Provide the [x, y] coordinate of the cell's center where the given text is located.  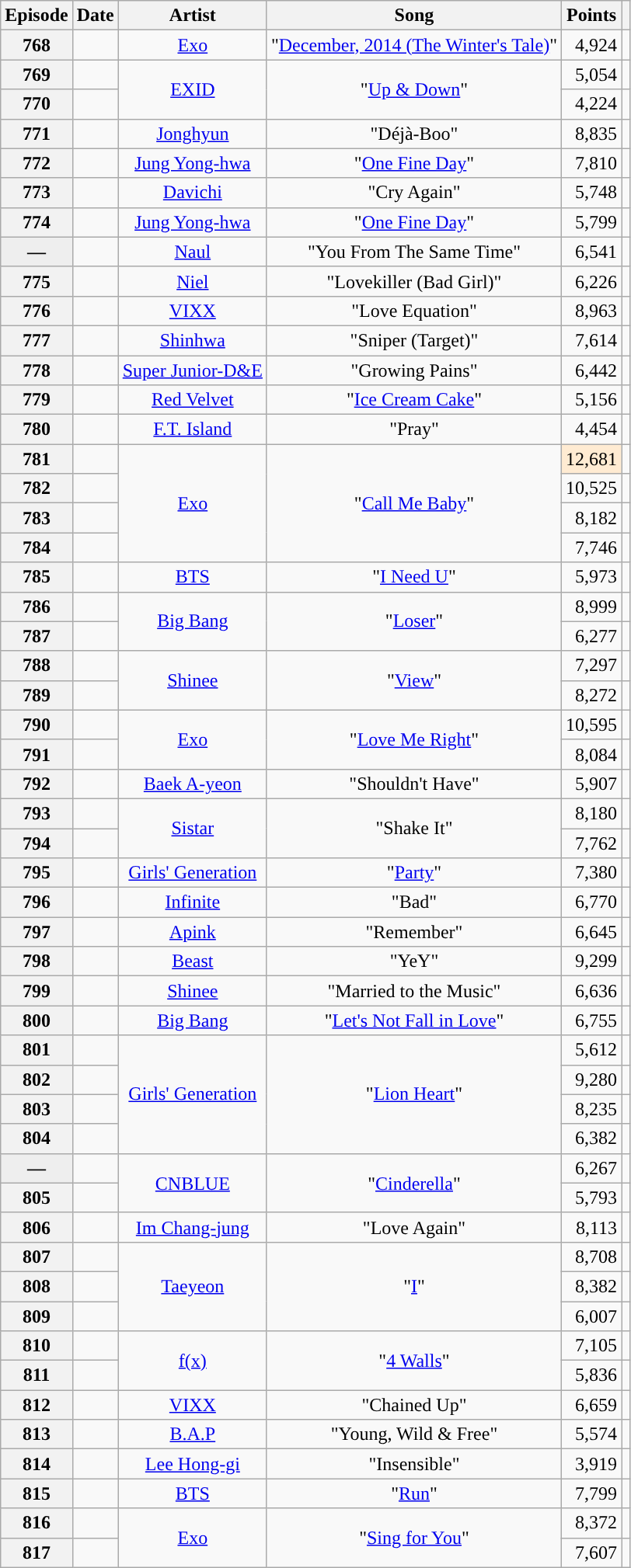
Beast [193, 961]
5,836 [591, 1375]
769 [37, 75]
"Love Equation" [413, 311]
776 [37, 311]
"I" [413, 1286]
780 [37, 429]
6,277 [591, 636]
F.T. Island [193, 429]
Artist [193, 16]
7,297 [591, 666]
5,799 [591, 222]
792 [37, 784]
7,614 [591, 340]
"Bad" [413, 902]
7,799 [591, 1493]
8,382 [591, 1286]
5,612 [591, 1050]
790 [37, 725]
Super Junior-D&E [193, 370]
3,919 [591, 1464]
Points [591, 16]
815 [37, 1493]
8,235 [591, 1109]
800 [37, 1020]
789 [37, 695]
"Pray" [413, 429]
"Lovekiller (Bad Girl)" [413, 281]
"View" [413, 680]
Red Velvet [193, 400]
804 [37, 1139]
4,224 [591, 104]
"Cinderella" [413, 1183]
7,380 [591, 873]
793 [37, 813]
8,182 [591, 518]
788 [37, 666]
791 [37, 754]
Taeyeon [193, 1286]
817 [37, 1552]
808 [37, 1286]
"Sniper (Target)" [413, 340]
4,454 [591, 429]
798 [37, 961]
781 [37, 459]
8,372 [591, 1523]
771 [37, 134]
772 [37, 163]
"YeY" [413, 961]
8,835 [591, 134]
6,636 [591, 991]
Lee Hong-gi [193, 1464]
B.A.P [193, 1434]
8,272 [591, 695]
"Loser" [413, 621]
784 [37, 548]
EXID [193, 89]
9,280 [591, 1080]
Episode [37, 16]
"Call Me Baby" [413, 503]
8,708 [591, 1257]
6,659 [591, 1405]
"Shouldn't Have" [413, 784]
"Sing for You" [413, 1538]
810 [37, 1346]
"Run" [413, 1493]
803 [37, 1109]
773 [37, 193]
Naul [193, 252]
"Shake It" [413, 828]
806 [37, 1227]
778 [37, 370]
6,007 [591, 1316]
796 [37, 902]
f(x) [193, 1361]
5,907 [591, 784]
5,574 [591, 1434]
"Love Again" [413, 1227]
787 [37, 636]
"Love Me Right" [413, 739]
"Déjà-Boo" [413, 134]
12,681 [591, 459]
CNBLUE [193, 1183]
6,267 [591, 1168]
812 [37, 1405]
5,748 [591, 193]
"Insensible" [413, 1464]
Im Chang-jung [193, 1227]
6,382 [591, 1139]
Infinite [193, 902]
801 [37, 1050]
6,645 [591, 932]
794 [37, 843]
Sistar [193, 828]
7,607 [591, 1552]
"Remember" [413, 932]
774 [37, 222]
814 [37, 1464]
9,299 [591, 961]
"Party" [413, 873]
Niel [193, 281]
811 [37, 1375]
799 [37, 991]
"Young, Wild & Free" [413, 1434]
10,525 [591, 488]
"Growing Pains" [413, 370]
6,226 [591, 281]
10,595 [591, 725]
5,156 [591, 400]
807 [37, 1257]
802 [37, 1080]
7,762 [591, 843]
5,973 [591, 577]
783 [37, 518]
5,793 [591, 1198]
805 [37, 1198]
6,442 [591, 370]
816 [37, 1523]
"You From The Same Time" [413, 252]
"Let's Not Fall in Love" [413, 1020]
7,105 [591, 1346]
7,810 [591, 163]
768 [37, 45]
813 [37, 1434]
"Cry Again" [413, 193]
"Ice Cream Cake" [413, 400]
8,084 [591, 754]
795 [37, 873]
Song [413, 16]
7,746 [591, 548]
Date [95, 16]
Davichi [193, 193]
8,180 [591, 813]
782 [37, 488]
8,113 [591, 1227]
786 [37, 607]
8,999 [591, 607]
"Up & Down" [413, 89]
809 [37, 1316]
"4 Walls" [413, 1361]
"Lion Heart" [413, 1094]
5,054 [591, 75]
Shinhwa [193, 340]
"I Need U" [413, 577]
770 [37, 104]
Baek A-yeon [193, 784]
6,541 [591, 252]
Apink [193, 932]
"Chained Up" [413, 1405]
"December, 2014 (The Winter's Tale)" [413, 45]
785 [37, 577]
8,963 [591, 311]
797 [37, 932]
775 [37, 281]
6,755 [591, 1020]
4,924 [591, 45]
"Married to the Music" [413, 991]
6,770 [591, 902]
Jonghyun [193, 134]
777 [37, 340]
779 [37, 400]
